Provide the (X, Y) coordinate of the cell's center where the given text is located.  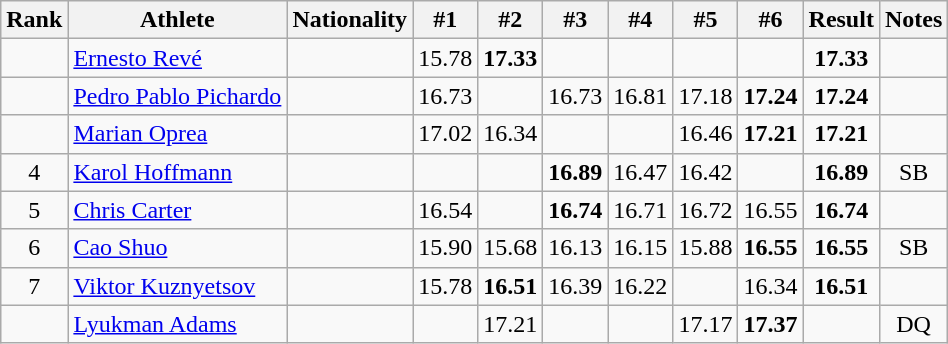
Chris Carter (178, 210)
16.54 (446, 210)
16.42 (706, 172)
Pedro Pablo Pichardo (178, 96)
17.02 (446, 134)
15.68 (510, 248)
5 (34, 210)
15.88 (706, 248)
17.17 (706, 324)
Karol Hoffmann (178, 172)
Lyukman Adams (178, 324)
6 (34, 248)
16.47 (640, 172)
Marian Oprea (178, 134)
#5 (706, 20)
DQ (913, 324)
16.46 (706, 134)
#3 (576, 20)
Result (841, 20)
4 (34, 172)
16.13 (576, 248)
15.90 (446, 248)
16.39 (576, 286)
7 (34, 286)
Athlete (178, 20)
16.81 (640, 96)
17.18 (706, 96)
#2 (510, 20)
17.37 (770, 324)
#4 (640, 20)
Nationality (350, 20)
Notes (913, 20)
Rank (34, 20)
16.71 (640, 210)
Viktor Kuznyetsov (178, 286)
#1 (446, 20)
Ernesto Revé (178, 58)
#6 (770, 20)
Cao Shuo (178, 248)
16.15 (640, 248)
16.22 (640, 286)
16.72 (706, 210)
